Return the [x, y] coordinate for the center point of the cell that contains the specified text.  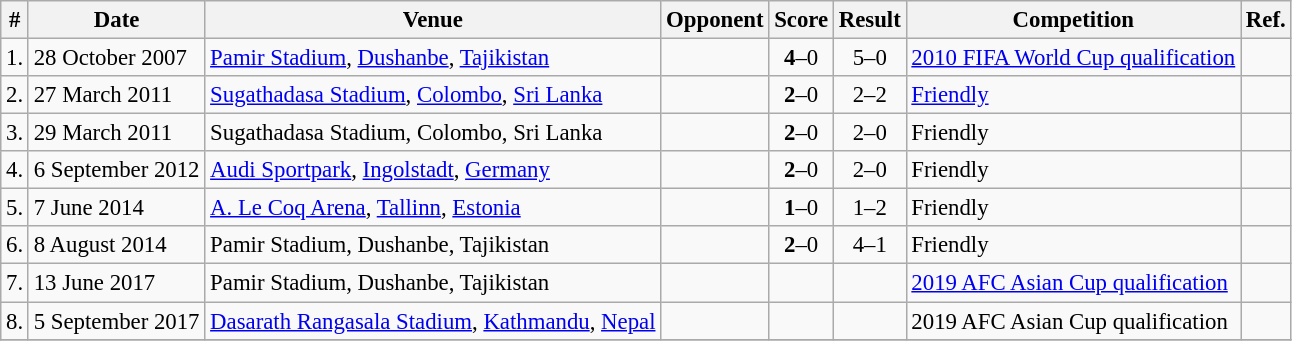
Venue [433, 20]
Competition [1073, 20]
5. [15, 208]
7. [15, 283]
Ref. [1266, 20]
Dasarath Rangasala Stadium, Kathmandu, Nepal [433, 321]
7 June 2014 [116, 208]
5–0 [870, 58]
4–0 [802, 58]
3. [15, 133]
Date [116, 20]
27 March 2011 [116, 95]
13 June 2017 [116, 283]
2–2 [870, 95]
5 September 2017 [116, 321]
Score [802, 20]
29 March 2011 [116, 133]
4–1 [870, 245]
28 October 2007 [116, 58]
6 September 2012 [116, 170]
1–2 [870, 208]
Opponent [715, 20]
Result [870, 20]
6. [15, 245]
Audi Sportpark, Ingolstadt, Germany [433, 170]
2. [15, 95]
2010 FIFA World Cup qualification [1073, 58]
# [15, 20]
A. Le Coq Arena, Tallinn, Estonia [433, 208]
8 August 2014 [116, 245]
1–0 [802, 208]
1. [15, 58]
8. [15, 321]
4. [15, 170]
